Detect which cell encompasses the target text, then output its (x, y) center coordinate. 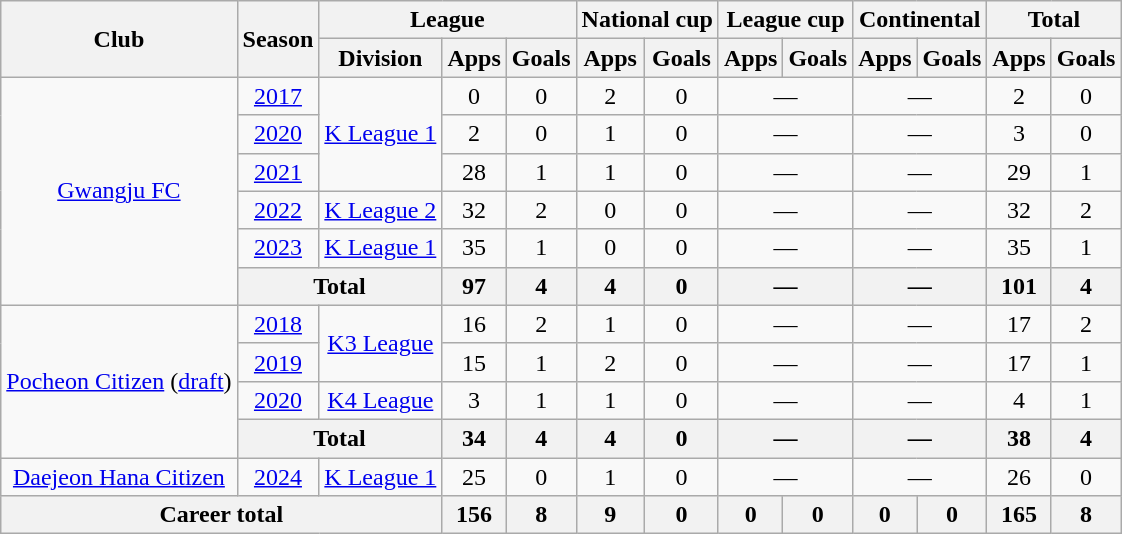
K4 League (380, 400)
K League 2 (380, 210)
38 (1019, 438)
97 (474, 286)
156 (474, 515)
2018 (278, 324)
Season (278, 39)
2023 (278, 248)
2024 (278, 477)
29 (1019, 172)
165 (1019, 515)
15 (474, 362)
34 (474, 438)
Division (380, 58)
26 (1019, 477)
2022 (278, 210)
Daejeon Hana Citizen (119, 477)
League cup (785, 20)
9 (610, 515)
Career total (222, 515)
Gwangju FC (119, 191)
K3 League (380, 343)
Club (119, 39)
Pocheon Citizen (draft) (119, 381)
Continental (920, 20)
16 (474, 324)
National cup (647, 20)
101 (1019, 286)
2017 (278, 96)
2019 (278, 362)
25 (474, 477)
2021 (278, 172)
League (448, 20)
28 (474, 172)
